From the cell containing the given text, extract its center point as (X, Y) coordinate. 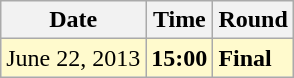
Round (253, 20)
15:00 (180, 58)
Date (74, 20)
June 22, 2013 (74, 58)
Final (253, 58)
Time (180, 20)
